Pinpoint the cell where the given text exists, returning its (x, y) midpoint coordinate. 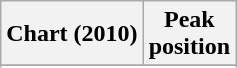
Peakposition (189, 34)
Chart (2010) (72, 34)
